From the cell containing the given text, extract its center point as [X, Y] coordinate. 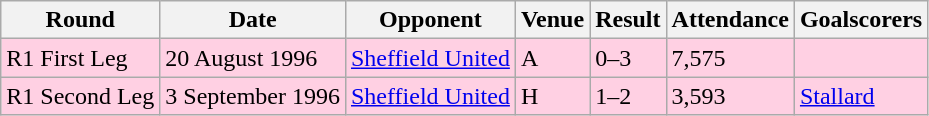
R1 Second Leg [80, 96]
3 September 1996 [253, 96]
20 August 1996 [253, 58]
7,575 [730, 58]
Opponent [430, 20]
3,593 [730, 96]
Venue [552, 20]
Goalscorers [860, 20]
Round [80, 20]
A [552, 58]
H [552, 96]
Stallard [860, 96]
R1 First Leg [80, 58]
Date [253, 20]
Result [628, 20]
Attendance [730, 20]
0–3 [628, 58]
1–2 [628, 96]
